Pinpoint the cell where the given text exists, returning its (X, Y) midpoint coordinate. 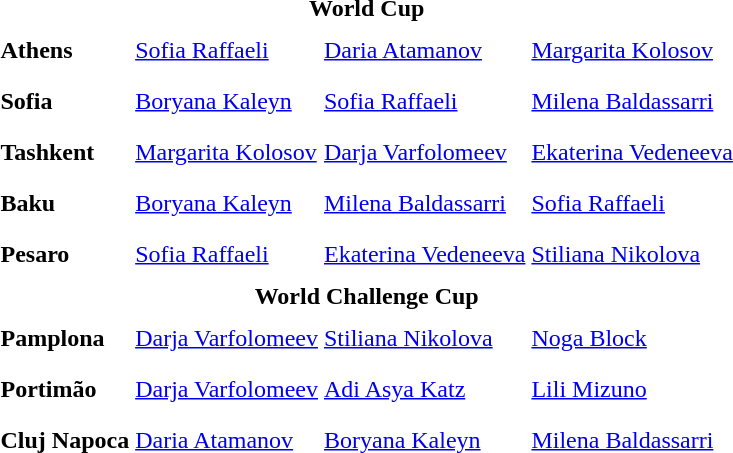
Milena Baldassarri (424, 203)
Stiliana Nikolova (424, 338)
Ekaterina Vedeneeva (424, 254)
Margarita Kolosov (227, 152)
Daria Atamanov (424, 50)
Adi Asya Katz (424, 389)
